Output the [x, y] coordinate of the center of the cell containing the given text.  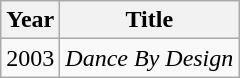
Year [30, 20]
Dance By Design [150, 58]
Title [150, 20]
2003 [30, 58]
